Detect which cell encompasses the target text, then output its (X, Y) center coordinate. 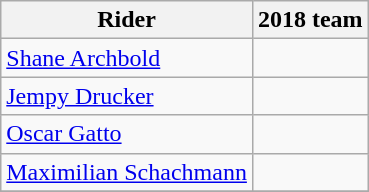
2018 team (310, 20)
Maximilian Schachmann (127, 172)
Rider (127, 20)
Shane Archbold (127, 58)
Jempy Drucker (127, 96)
Oscar Gatto (127, 134)
